Locate the cell with the specified text and output its [x, y] center coordinate. 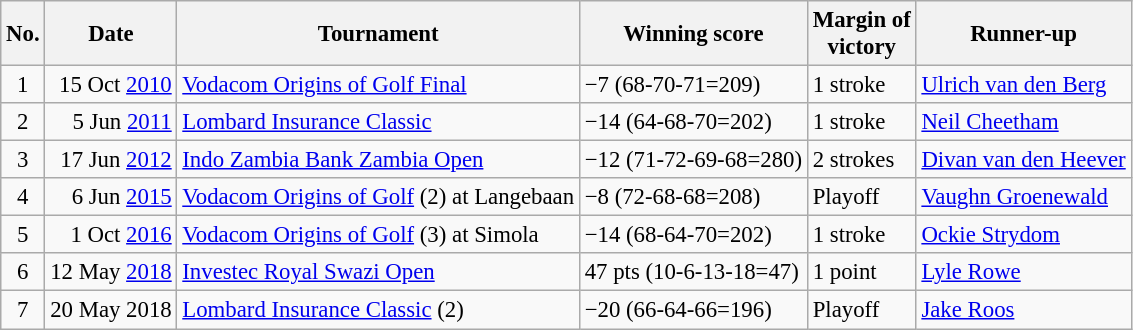
6 Jun 2015 [111, 197]
2 [23, 122]
Lombard Insurance Classic [378, 122]
4 [23, 197]
20 May 2018 [111, 310]
Ockie Strydom [1024, 235]
Neil Cheetham [1024, 122]
−12 (71-72-69-68=280) [693, 160]
7 [23, 310]
Divan van den Heever [1024, 160]
Indo Zambia Bank Zambia Open [378, 160]
−14 (68-64-70=202) [693, 235]
Lombard Insurance Classic (2) [378, 310]
3 [23, 160]
Ulrich van den Berg [1024, 85]
5 [23, 235]
12 May 2018 [111, 273]
−20 (66-64-66=196) [693, 310]
1 [23, 85]
−14 (64-68-70=202) [693, 122]
−8 (72-68-68=208) [693, 197]
Tournament [378, 34]
No. [23, 34]
1 point [862, 273]
Investec Royal Swazi Open [378, 273]
Winning score [693, 34]
Date [111, 34]
17 Jun 2012 [111, 160]
47 pts (10-6-13-18=47) [693, 273]
Margin ofvictory [862, 34]
6 [23, 273]
Vodacom Origins of Golf Final [378, 85]
Vodacom Origins of Golf (3) at Simola [378, 235]
5 Jun 2011 [111, 122]
Jake Roos [1024, 310]
15 Oct 2010 [111, 85]
2 strokes [862, 160]
Runner-up [1024, 34]
Lyle Rowe [1024, 273]
1 Oct 2016 [111, 235]
−7 (68-70-71=209) [693, 85]
Vaughn Groenewald [1024, 197]
Vodacom Origins of Golf (2) at Langebaan [378, 197]
